From the cell containing the given text, extract its center point as [x, y] coordinate. 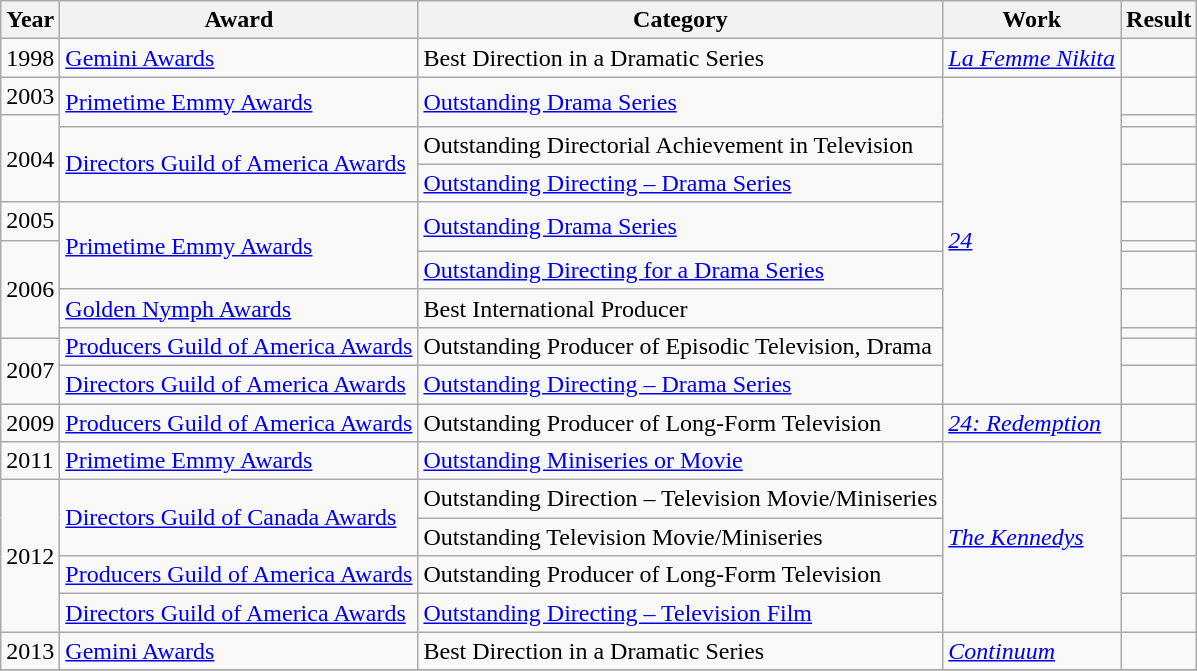
The Kennedys [1032, 537]
Directors Guild of Canada Awards [239, 518]
2003 [30, 96]
Category [680, 20]
1998 [30, 58]
La Femme Nikita [1032, 58]
2005 [30, 221]
Outstanding Directorial Achievement in Television [680, 145]
2009 [30, 423]
Result [1159, 20]
Continuum [1032, 651]
2011 [30, 461]
2004 [30, 158]
Award [239, 20]
2012 [30, 556]
2006 [30, 289]
Outstanding Miniseries or Movie [680, 461]
Work [1032, 20]
24 [1032, 240]
Outstanding Producer of Episodic Television, Drama [680, 346]
2013 [30, 651]
Outstanding Television Movie/Miniseries [680, 537]
24: Redemption [1032, 423]
Outstanding Directing – Television Film [680, 613]
Golden Nymph Awards [239, 308]
Year [30, 20]
Outstanding Directing for a Drama Series [680, 270]
Outstanding Direction – Television Movie/Miniseries [680, 499]
Best International Producer [680, 308]
2007 [30, 370]
